Return (x, y) of the center of cell containing provided text 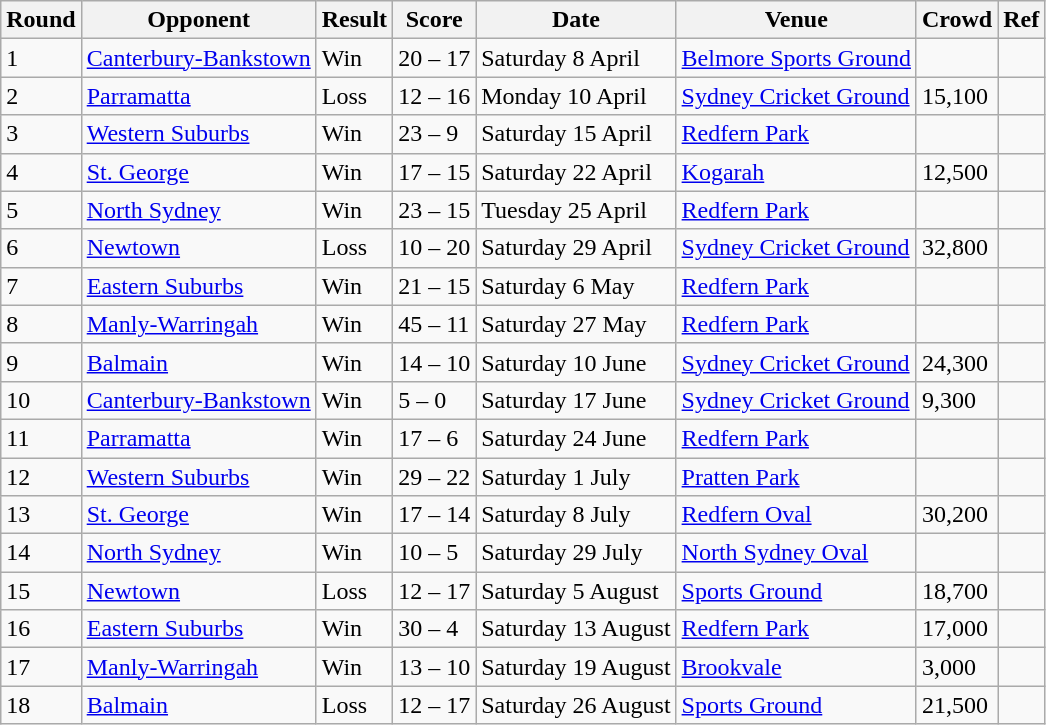
30,200 (956, 515)
11 (41, 438)
23 – 15 (434, 210)
18 (41, 705)
Saturday 19 August (576, 667)
North Sydney Oval (796, 553)
12,500 (956, 172)
7 (41, 286)
17 (41, 667)
15 (41, 591)
Belmore Sports Ground (796, 58)
4 (41, 172)
2 (41, 96)
17 – 14 (434, 515)
Kogarah (796, 172)
Saturday 15 April (576, 134)
14 – 10 (434, 362)
3 (41, 134)
Saturday 26 August (576, 705)
9,300 (956, 400)
1 (41, 58)
18,700 (956, 591)
Tuesday 25 April (576, 210)
Saturday 5 August (576, 591)
Saturday 8 April (576, 58)
Monday 10 April (576, 96)
Saturday 17 June (576, 400)
5 – 0 (434, 400)
Saturday 6 May (576, 286)
9 (41, 362)
Round (41, 20)
Saturday 29 July (576, 553)
10 (41, 400)
Saturday 27 May (576, 324)
Result (354, 20)
23 – 9 (434, 134)
14 (41, 553)
32,800 (956, 248)
12 (41, 477)
10 – 20 (434, 248)
17 – 15 (434, 172)
16 (41, 629)
Ref (1022, 20)
Saturday 10 June (576, 362)
Score (434, 20)
Opponent (198, 20)
15,100 (956, 96)
Date (576, 20)
Saturday 29 April (576, 248)
13 (41, 515)
5 (41, 210)
Saturday 1 July (576, 477)
Saturday 24 June (576, 438)
24,300 (956, 362)
10 – 5 (434, 553)
13 – 10 (434, 667)
12 – 16 (434, 96)
Venue (796, 20)
30 – 4 (434, 629)
21 – 15 (434, 286)
45 – 11 (434, 324)
Redfern Oval (796, 515)
3,000 (956, 667)
8 (41, 324)
Crowd (956, 20)
17,000 (956, 629)
29 – 22 (434, 477)
21,500 (956, 705)
6 (41, 248)
Saturday 8 July (576, 515)
Saturday 22 April (576, 172)
Saturday 13 August (576, 629)
20 – 17 (434, 58)
Brookvale (796, 667)
17 – 6 (434, 438)
Pratten Park (796, 477)
